Capture the cell that displays the provided text and extract its [x, y] central coordinate. 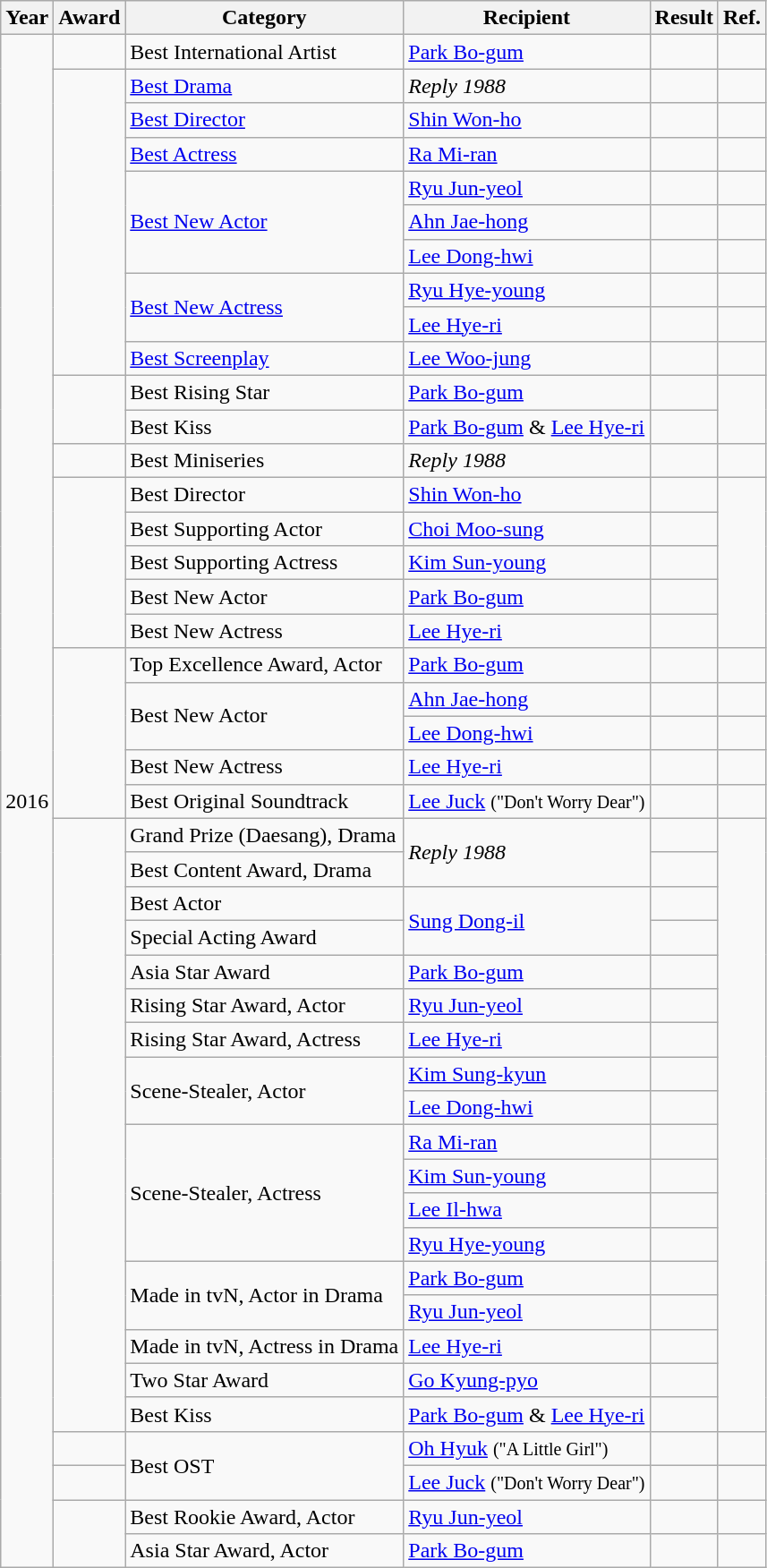
Best Content Award, Drama [265, 869]
Ref. [741, 18]
Two Star Award [265, 1380]
Best Rookie Award, Actor [265, 1517]
Kim Sung-kyun [526, 1074]
Go Kyung-pyo [526, 1380]
Award [89, 18]
Scene-Stealer, Actress [265, 1193]
Category [265, 18]
Rising Star Award, Actress [265, 1040]
Lee Il-hwa [526, 1210]
Best Supporting Actress [265, 563]
Recipient [526, 18]
Best Drama [265, 86]
Oh Hyuk ("A Little Girl") [526, 1448]
Sung Dong-il [526, 920]
2016 [27, 802]
Special Acting Award [265, 937]
Lee Woo-jung [526, 358]
Result [684, 18]
Best Actor [265, 903]
Best Original Soundtrack [265, 801]
Year [27, 18]
Best International Artist [265, 52]
Best Rising Star [265, 392]
Top Excellence Award, Actor [265, 665]
Asia Star Award [265, 971]
Best Actress [265, 154]
Best OST [265, 1465]
Choi Moo-sung [526, 529]
Made in tvN, Actress in Drama [265, 1346]
Grand Prize (Daesang), Drama [265, 835]
Best Miniseries [265, 461]
Best Supporting Actor [265, 529]
Made in tvN, Actor in Drama [265, 1295]
Best Screenplay [265, 358]
Scene-Stealer, Actor [265, 1091]
Rising Star Award, Actor [265, 1006]
Asia Star Award, Actor [265, 1551]
